Provide the (X, Y) coordinate of the cell's center where the given text is located.  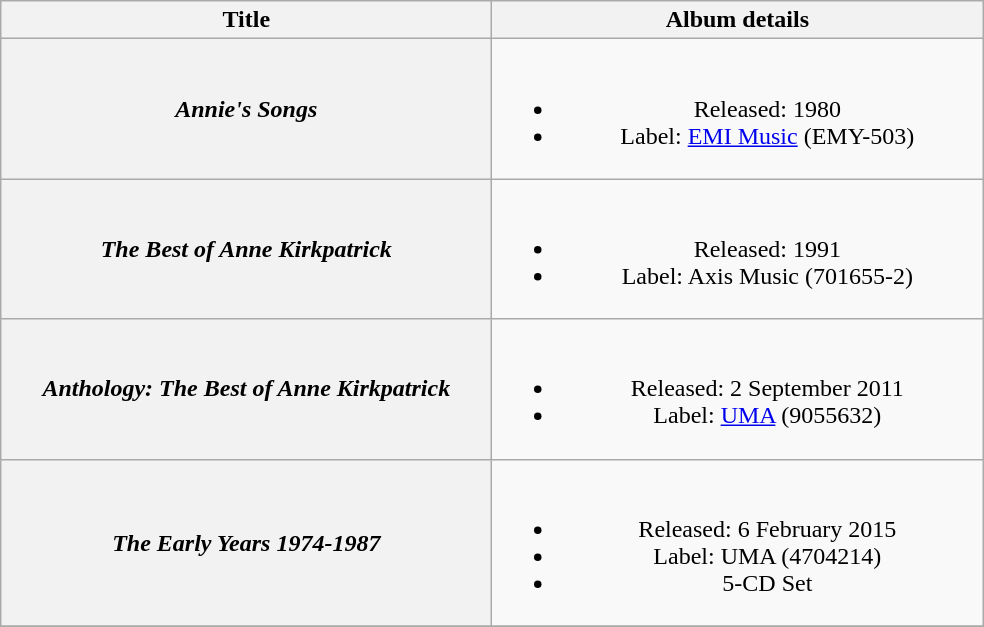
Released: 1980Label: EMI Music (EMY-503) (738, 109)
Released: 1991Label: Axis Music (701655-2) (738, 249)
Released: 6 February 2015Label: UMA (4704214)5-CD Set (738, 542)
Anthology: The Best of Anne Kirkpatrick (246, 389)
Annie's Songs (246, 109)
Album details (738, 20)
Title (246, 20)
The Early Years 1974-1987 (246, 542)
Released: 2 September 2011 Label: UMA (9055632) (738, 389)
The Best of Anne Kirkpatrick (246, 249)
